For the text-containing cell, return its midpoint in (X, Y) coordinate format. 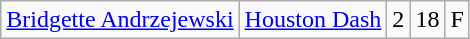
Houston Dash (313, 20)
F (457, 20)
18 (428, 20)
2 (398, 20)
Bridgette Andrzejewski (120, 20)
